Locate the cell with the specified text and output its [X, Y] center coordinate. 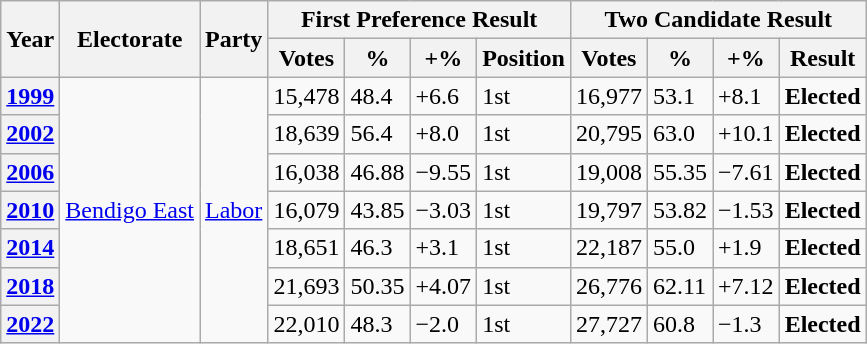
56.4 [378, 134]
Electorate [130, 39]
−7.61 [746, 172]
First Preference Result [419, 20]
−1.53 [746, 210]
22,010 [306, 324]
63.0 [680, 134]
Result [822, 58]
22,187 [608, 248]
46.88 [378, 172]
62.11 [680, 286]
Party [234, 39]
55.0 [680, 248]
Bendigo East [130, 210]
50.35 [378, 286]
19,797 [608, 210]
16,079 [306, 210]
−9.55 [444, 172]
−2.0 [444, 324]
+8.0 [444, 134]
20,795 [608, 134]
+7.12 [746, 286]
2006 [30, 172]
27,727 [608, 324]
53.82 [680, 210]
15,478 [306, 96]
+6.6 [444, 96]
2018 [30, 286]
18,651 [306, 248]
Year [30, 39]
+10.1 [746, 134]
46.3 [378, 248]
26,776 [608, 286]
43.85 [378, 210]
+1.9 [746, 248]
1999 [30, 96]
55.35 [680, 172]
2022 [30, 324]
Labor [234, 210]
+8.1 [746, 96]
48.4 [378, 96]
16,977 [608, 96]
+3.1 [444, 248]
2014 [30, 248]
−3.03 [444, 210]
2002 [30, 134]
+4.07 [444, 286]
16,038 [306, 172]
Position [524, 58]
2010 [30, 210]
Two Candidate Result [718, 20]
18,639 [306, 134]
48.3 [378, 324]
21,693 [306, 286]
60.8 [680, 324]
53.1 [680, 96]
−1.3 [746, 324]
19,008 [608, 172]
